Output the (x, y) coordinate of the center of the cell containing the given text.  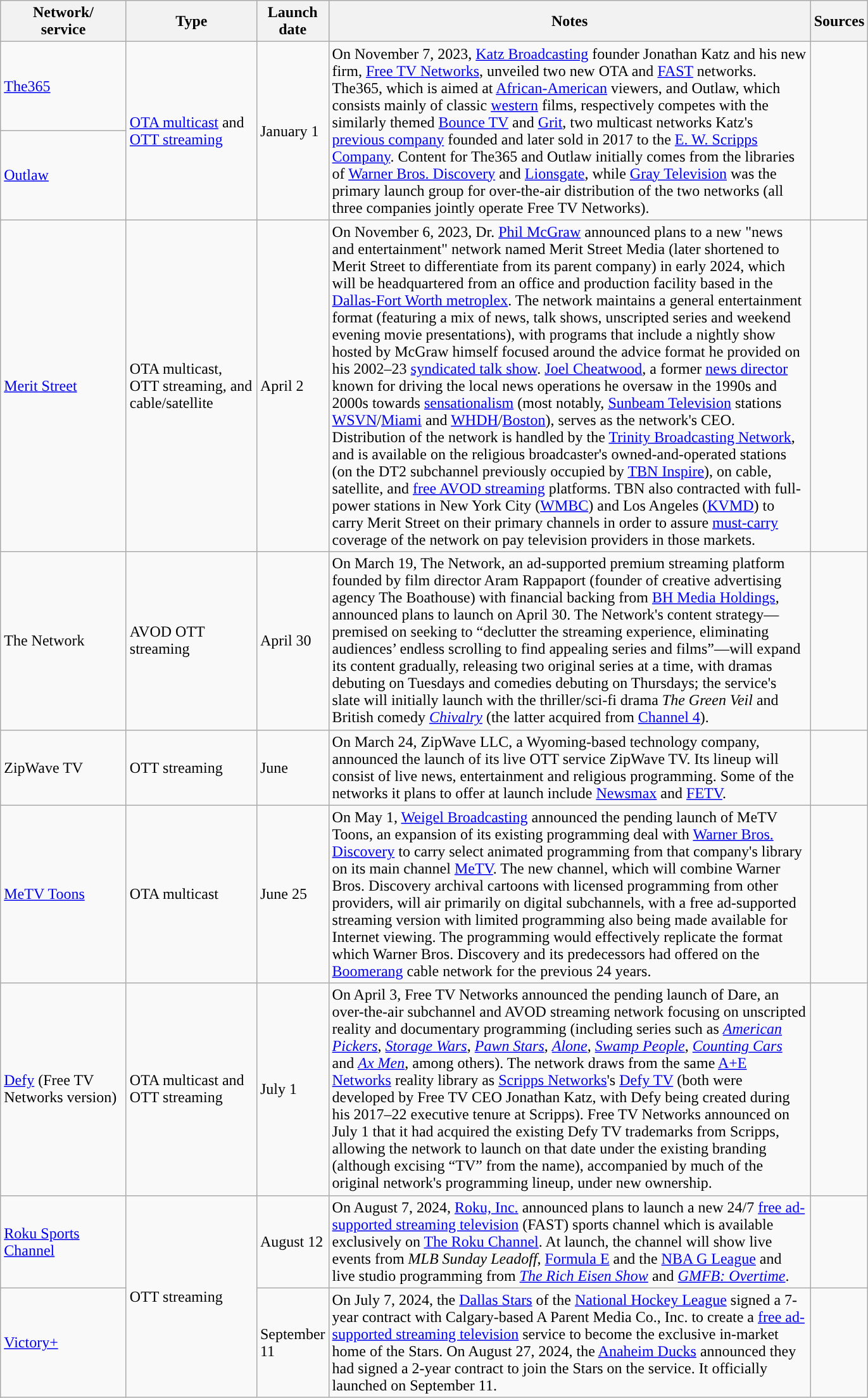
September 11 (292, 1343)
The365 (63, 86)
January 1 (292, 130)
June (292, 768)
Sources (840, 22)
August 12 (292, 1242)
Launch date (292, 22)
July 1 (292, 1090)
ZipWave TV (63, 768)
April 2 (292, 386)
April 30 (292, 641)
OTA multicast (191, 894)
AVOD OTT streaming (191, 641)
Type (191, 22)
Merit Street (63, 386)
Victory+ (63, 1343)
Network/service (63, 22)
MeTV Toons (63, 894)
Notes (570, 22)
Roku Sports Channel (63, 1242)
Defy (Free TV Networks version) (63, 1090)
June 25 (292, 894)
The Network (63, 641)
OTA multicast, OTT streaming, and cable/satellite (191, 386)
Outlaw (63, 175)
